Locate the cell with the specified text and output its (x, y) center coordinate. 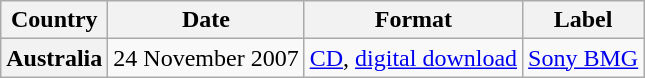
Country (54, 20)
Label (584, 20)
24 November 2007 (206, 58)
Date (206, 20)
Format (413, 20)
CD, digital download (413, 58)
Australia (54, 58)
Sony BMG (584, 58)
